Search for the cell housing the specified text and yield its [x, y] center coordinate. 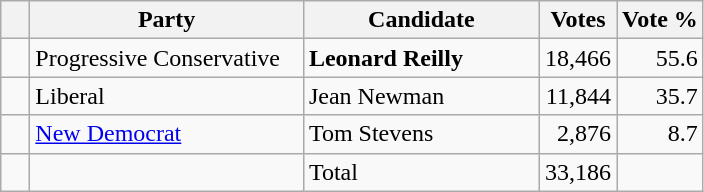
Progressive Conservative [167, 58]
Total [421, 172]
8.7 [660, 134]
Liberal [167, 96]
Vote % [660, 20]
Votes [578, 20]
55.6 [660, 58]
11,844 [578, 96]
35.7 [660, 96]
Leonard Reilly [421, 58]
33,186 [578, 172]
2,876 [578, 134]
Jean Newman [421, 96]
18,466 [578, 58]
Party [167, 20]
New Democrat [167, 134]
Candidate [421, 20]
Tom Stevens [421, 134]
